Pinpoint the cell where the given text exists, returning its [x, y] midpoint coordinate. 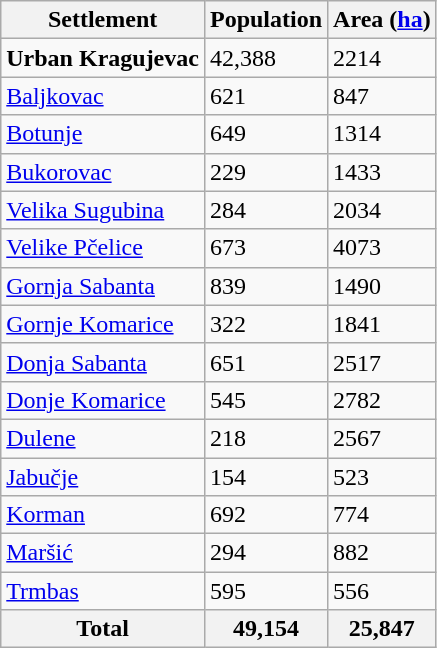
42,388 [266, 58]
839 [266, 286]
Trmbas [103, 591]
595 [266, 591]
Donja Sabanta [103, 362]
651 [266, 362]
Gornje Komarice [103, 324]
774 [382, 515]
49,154 [266, 629]
Area (ha) [382, 20]
Baljkovac [103, 96]
882 [382, 553]
Bukorovac [103, 172]
692 [266, 515]
1433 [382, 172]
2034 [382, 210]
Gornja Sabanta [103, 286]
25,847 [382, 629]
545 [266, 400]
Jabučje [103, 477]
621 [266, 96]
229 [266, 172]
Velika Sugubina [103, 210]
649 [266, 134]
Urban Kragujevac [103, 58]
556 [382, 591]
523 [382, 477]
154 [266, 477]
Botunje [103, 134]
2517 [382, 362]
284 [266, 210]
2782 [382, 400]
322 [266, 324]
1841 [382, 324]
1314 [382, 134]
Settlement [103, 20]
4073 [382, 248]
673 [266, 248]
Donje Komarice [103, 400]
2214 [382, 58]
Dulene [103, 438]
Population [266, 20]
Total [103, 629]
Maršić [103, 553]
218 [266, 438]
294 [266, 553]
2567 [382, 438]
847 [382, 96]
Korman [103, 515]
1490 [382, 286]
Velike Pčelice [103, 248]
